Locate the cell with the specified text and output its (X, Y) center coordinate. 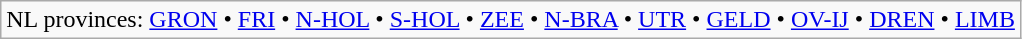
NL provinces: GRON • FRI • N-HOL • S-HOL • ZEE • N-BRA • UTR • GELD • OV-IJ • DREN • LIMB (511, 20)
